Capture the cell that displays the provided text and extract its [X, Y] central coordinate. 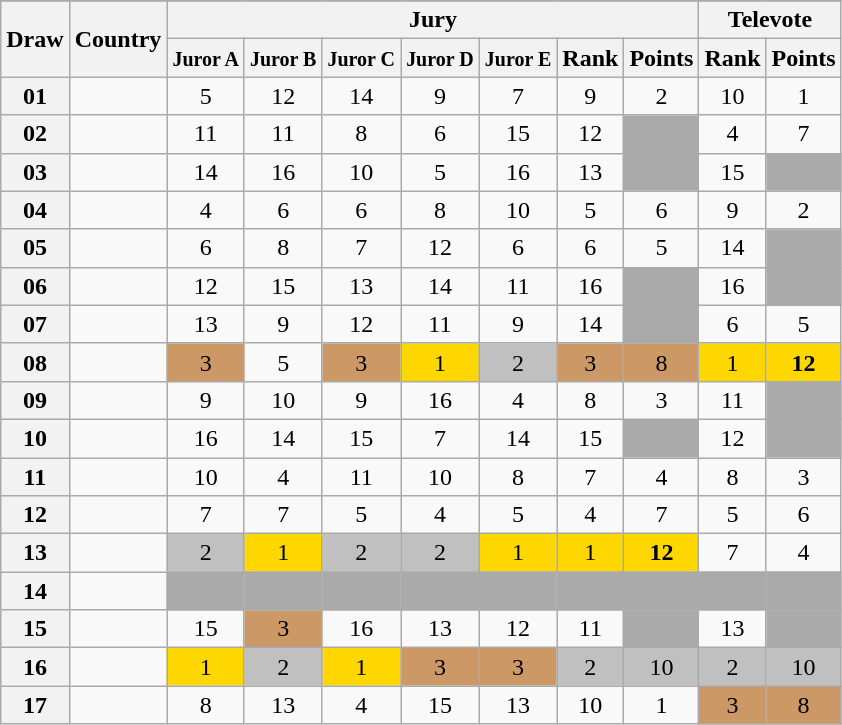
Country [118, 39]
07 [35, 324]
08 [35, 362]
03 [35, 172]
Televote [770, 20]
Juror E [518, 58]
06 [35, 286]
Juror A [206, 58]
Draw [35, 39]
17 [35, 705]
01 [35, 96]
02 [35, 134]
Juror B [283, 58]
05 [35, 248]
Juror C [362, 58]
04 [35, 210]
Juror D [440, 58]
09 [35, 400]
Jury [433, 20]
